Provide the (X, Y) coordinate of the cell's center where the given text is located.  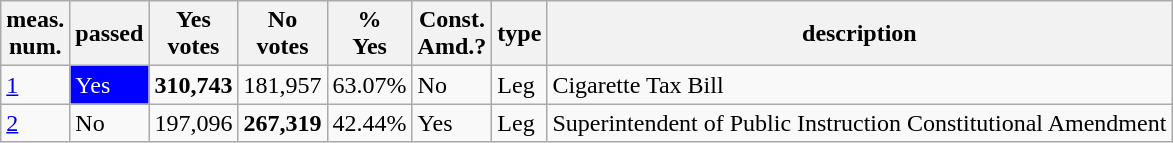
Const.Amd.? (452, 34)
197,096 (194, 123)
type (520, 34)
Cigarette Tax Bill (860, 85)
passed (110, 34)
meas.num. (36, 34)
310,743 (194, 85)
1 (36, 85)
Novotes (282, 34)
Yesvotes (194, 34)
63.07% (370, 85)
181,957 (282, 85)
42.44% (370, 123)
description (860, 34)
Superintendent of Public Instruction Constitutional Amendment (860, 123)
267,319 (282, 123)
2 (36, 123)
%Yes (370, 34)
